Find where the given text appears and provide that cell's center as (X, Y) coordinate. 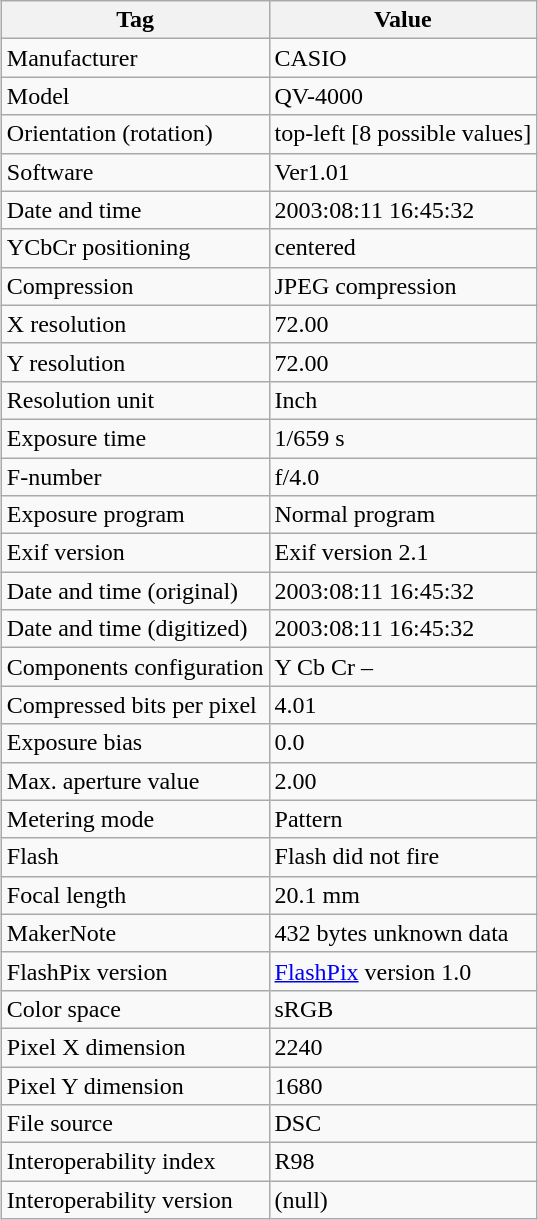
top-left [8 possible values] (403, 134)
Model (135, 96)
FlashPix version 1.0 (403, 971)
Date and time (135, 210)
2.00 (403, 781)
20.1 mm (403, 895)
Exif version 2.1 (403, 553)
centered (403, 248)
DSC (403, 1124)
432 bytes unknown data (403, 933)
F-number (135, 477)
Pixel X dimension (135, 1047)
Interoperability version (135, 1200)
Exposure bias (135, 743)
R98 (403, 1162)
Pixel Y dimension (135, 1085)
1680 (403, 1085)
Orientation (rotation) (135, 134)
QV-4000 (403, 96)
Date and time (digitized) (135, 629)
Software (135, 172)
YCbCr positioning (135, 248)
1/659 s (403, 438)
Compressed bits per pixel (135, 705)
Date and time (original) (135, 591)
Focal length (135, 895)
Flash did not fire (403, 857)
Exposure program (135, 515)
Compression (135, 286)
4.01 (403, 705)
Max. aperture value (135, 781)
f/4.0 (403, 477)
(null) (403, 1200)
Ver1.01 (403, 172)
Inch (403, 400)
Y Cb Cr – (403, 667)
Exif version (135, 553)
JPEG compression (403, 286)
Tag (135, 20)
MakerNote (135, 933)
Metering mode (135, 819)
Components configuration (135, 667)
Resolution unit (135, 400)
Flash (135, 857)
Color space (135, 1009)
Pattern (403, 819)
sRGB (403, 1009)
Normal program (403, 515)
2240 (403, 1047)
CASIO (403, 58)
0.0 (403, 743)
X resolution (135, 324)
Interoperability index (135, 1162)
Y resolution (135, 362)
Value (403, 20)
FlashPix version (135, 971)
Manufacturer (135, 58)
File source (135, 1124)
Exposure time (135, 438)
